From the cell containing the given text, extract its center point as [x, y] coordinate. 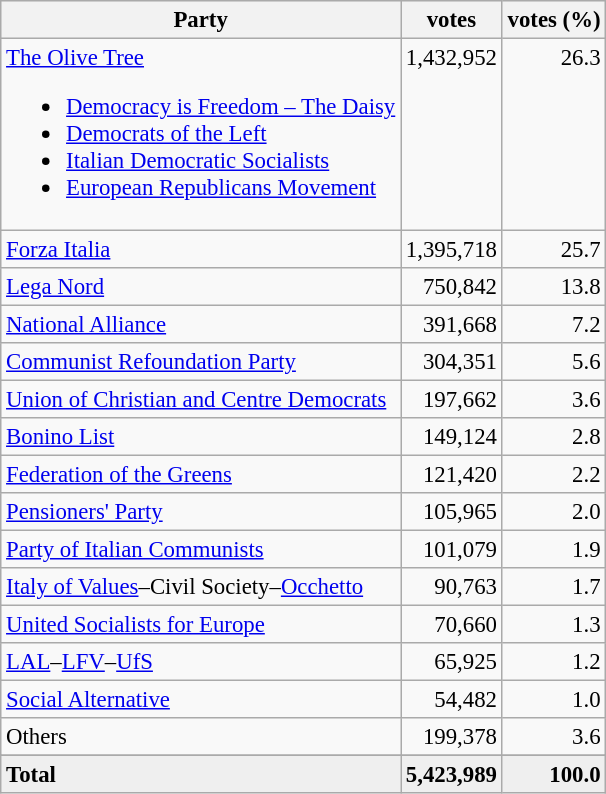
1.0 [554, 700]
25.7 [554, 249]
304,351 [452, 361]
5,423,989 [452, 775]
2.8 [554, 437]
199,378 [452, 737]
54,482 [452, 700]
The Olive TreeDemocracy is Freedom – The DaisyDemocrats of the LeftItalian Democratic SocialistsEuropean Republicans Movement [201, 134]
Forza Italia [201, 249]
Social Alternative [201, 700]
Bonino List [201, 437]
750,842 [452, 286]
1.7 [554, 587]
2.0 [554, 512]
Pensioners' Party [201, 512]
votes (%) [554, 20]
Lega Nord [201, 286]
1,395,718 [452, 249]
65,925 [452, 662]
Party of Italian Communists [201, 549]
5.6 [554, 361]
1.9 [554, 549]
121,420 [452, 474]
1,432,952 [452, 134]
1.3 [554, 625]
1.2 [554, 662]
Communist Refoundation Party [201, 361]
391,668 [452, 324]
Party [201, 20]
National Alliance [201, 324]
26.3 [554, 134]
United Socialists for Europe [201, 625]
Federation of the Greens [201, 474]
LAL–LFV–UfS [201, 662]
7.2 [554, 324]
Union of Christian and Centre Democrats [201, 399]
101,079 [452, 549]
90,763 [452, 587]
13.8 [554, 286]
197,662 [452, 399]
Total [201, 775]
100.0 [554, 775]
votes [452, 20]
70,660 [452, 625]
Others [201, 737]
105,965 [452, 512]
Italy of Values–Civil Society–Occhetto [201, 587]
2.2 [554, 474]
149,124 [452, 437]
